Determine the (x, y) coordinate at the center of the cell enclosing the given text.  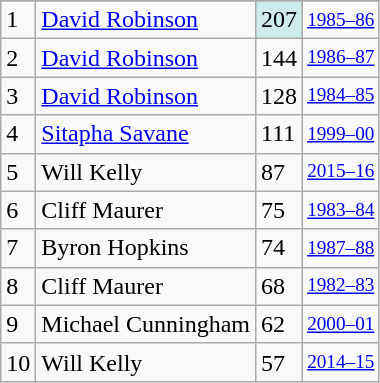
207 (280, 20)
1987–88 (341, 248)
Byron Hopkins (146, 248)
3 (18, 96)
1985–86 (341, 20)
1999–00 (341, 134)
4 (18, 134)
1 (18, 20)
5 (18, 172)
75 (280, 210)
1984–85 (341, 96)
7 (18, 248)
62 (280, 324)
57 (280, 362)
8 (18, 286)
2 (18, 58)
Sitapha Savane (146, 134)
144 (280, 58)
Michael Cunningham (146, 324)
68 (280, 286)
2015–16 (341, 172)
1982–83 (341, 286)
1986–87 (341, 58)
111 (280, 134)
10 (18, 362)
6 (18, 210)
1983–84 (341, 210)
128 (280, 96)
87 (280, 172)
74 (280, 248)
9 (18, 324)
2014–15 (341, 362)
2000–01 (341, 324)
